Identify which cell holds the provided text, then report its [x, y] central coordinate. 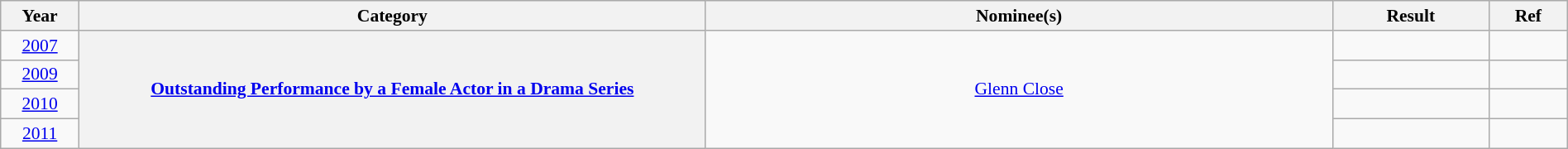
Category [392, 16]
2011 [40, 134]
2010 [40, 104]
Glenn Close [1019, 89]
2009 [40, 74]
Nominee(s) [1019, 16]
Ref [1528, 16]
Result [1411, 16]
2007 [40, 46]
Outstanding Performance by a Female Actor in a Drama Series [392, 89]
Year [40, 16]
